Return the (X, Y) coordinate for the center point of the cell that contains the specified text.  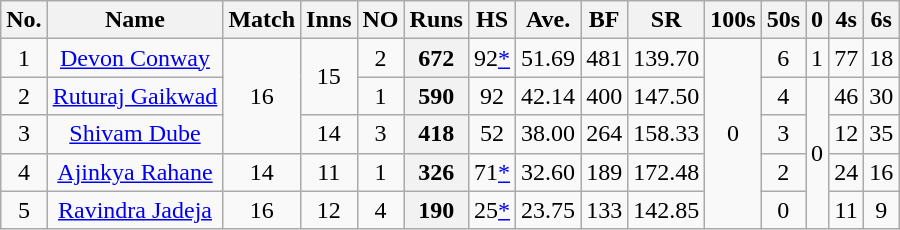
189 (604, 172)
9 (882, 210)
25* (492, 210)
190 (436, 210)
46 (846, 96)
6s (882, 20)
400 (604, 96)
Inns (329, 20)
326 (436, 172)
51.69 (548, 58)
HS (492, 20)
590 (436, 96)
92* (492, 58)
147.50 (666, 96)
No. (24, 20)
35 (882, 134)
30 (882, 96)
142.85 (666, 210)
Ruturaj Gaikwad (135, 96)
52 (492, 134)
15 (329, 77)
42.14 (548, 96)
32.60 (548, 172)
100s (733, 20)
418 (436, 134)
SR (666, 20)
139.70 (666, 58)
264 (604, 134)
23.75 (548, 210)
50s (783, 20)
18 (882, 58)
Devon Conway (135, 58)
Runs (436, 20)
Shivam Dube (135, 134)
77 (846, 58)
Ajinkya Rahane (135, 172)
Match (262, 20)
172.48 (666, 172)
Ravindra Jadeja (135, 210)
5 (24, 210)
158.33 (666, 134)
133 (604, 210)
481 (604, 58)
92 (492, 96)
4s (846, 20)
71* (492, 172)
38.00 (548, 134)
BF (604, 20)
NO (380, 20)
672 (436, 58)
Name (135, 20)
Ave. (548, 20)
6 (783, 58)
24 (846, 172)
